Capture the cell that displays the provided text and extract its [X, Y] central coordinate. 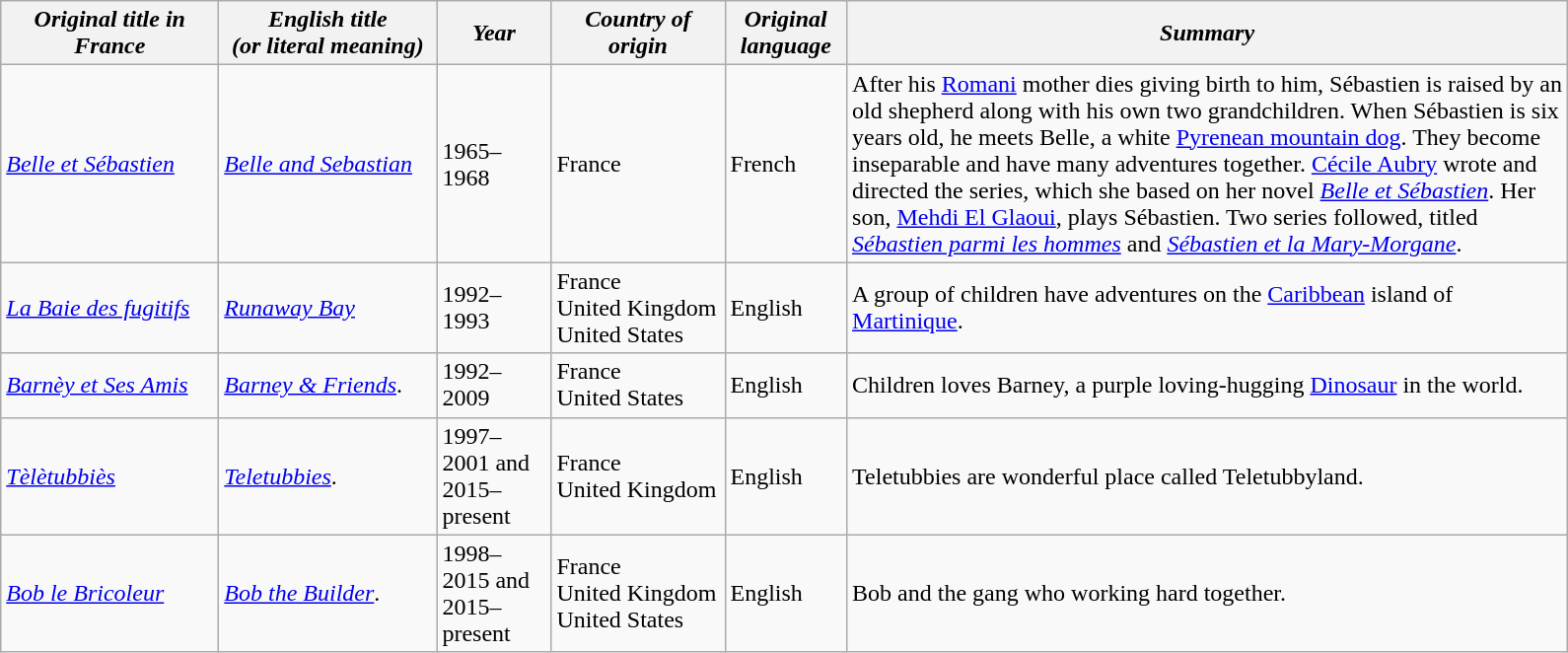
1998–2015 and 2015–present [494, 594]
English title(or literal meaning) [327, 34]
Belle and Sebastian [327, 164]
Children loves Barney, a purple loving-hugging Dinosaur in the world. [1207, 385]
1997–2001 and 2015–present [494, 475]
Belle et Sébastien [110, 164]
Bob and the gang who working hard together. [1207, 594]
Year [494, 34]
Summary [1207, 34]
Bob the Builder. [327, 594]
Country of origin [638, 34]
Bob le Bricoleur [110, 594]
La Baie des fugitifs [110, 308]
Original language [786, 34]
Barnèy et Ses Amis [110, 385]
France [638, 164]
Tèlètubbiès [110, 475]
FranceUnited Kingdom [638, 475]
Teletubbies. [327, 475]
Original title in France [110, 34]
Runaway Bay [327, 308]
French [786, 164]
Barney & Friends. [327, 385]
1992–2009 [494, 385]
FranceUnited States [638, 385]
1992–1993 [494, 308]
1965–1968 [494, 164]
A group of children have adventures on the Caribbean island of Martinique. [1207, 308]
Teletubbies are wonderful place called Teletubbyland. [1207, 475]
